Detect which cell encompasses the target text, then output its [x, y] center coordinate. 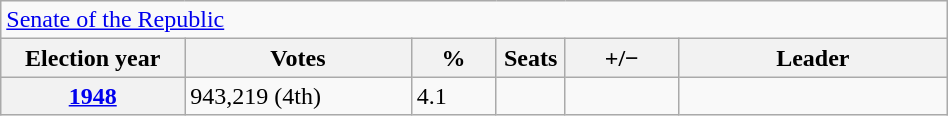
943,219 (4th) [298, 96]
Seats [530, 58]
4.1 [454, 96]
Election year [93, 58]
Senate of the Republic [474, 20]
Votes [298, 58]
% [454, 58]
1948 [93, 96]
+/− [622, 58]
Leader [812, 58]
